Scan for the cell matching the given text and deliver its (X, Y) coordinate at center. 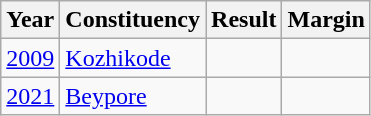
Beypore (133, 96)
Kozhikode (133, 58)
2021 (30, 96)
Constituency (133, 20)
2009 (30, 58)
Year (30, 20)
Margin (326, 20)
Result (244, 20)
